Detect which cell encompasses the target text, then output its (x, y) center coordinate. 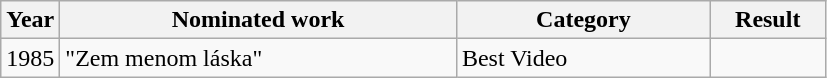
Year (30, 20)
Category (583, 20)
Nominated work (258, 20)
Best Video (583, 58)
Result (768, 20)
1985 (30, 58)
"Zem menom láska" (258, 58)
